Extract the (x, y) coordinate from the center of the cell holding the provided text.  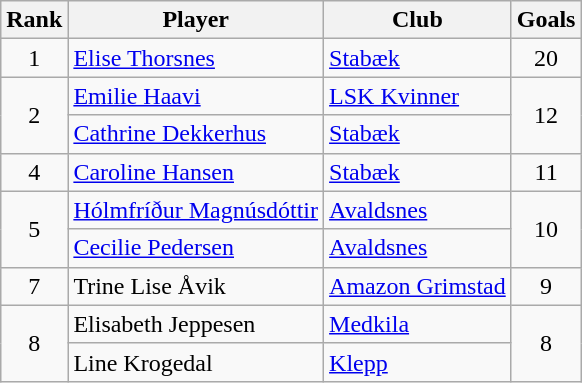
20 (546, 58)
Emilie Haavi (196, 96)
Trine Lise Åvik (196, 286)
Amazon Grimstad (418, 286)
Player (196, 20)
7 (34, 286)
Cathrine Dekkerhus (196, 134)
5 (34, 229)
4 (34, 172)
9 (546, 286)
Cecilie Pedersen (196, 248)
1 (34, 58)
Elise Thorsnes (196, 58)
12 (546, 115)
2 (34, 115)
Line Krogedal (196, 362)
Hólmfríður Magnúsdóttir (196, 210)
Caroline Hansen (196, 172)
Medkila (418, 324)
11 (546, 172)
Elisabeth Jeppesen (196, 324)
Rank (34, 20)
Klepp (418, 362)
Goals (546, 20)
Club (418, 20)
10 (546, 229)
LSK Kvinner (418, 96)
